Pinpoint the cell where the given text exists, returning its (x, y) midpoint coordinate. 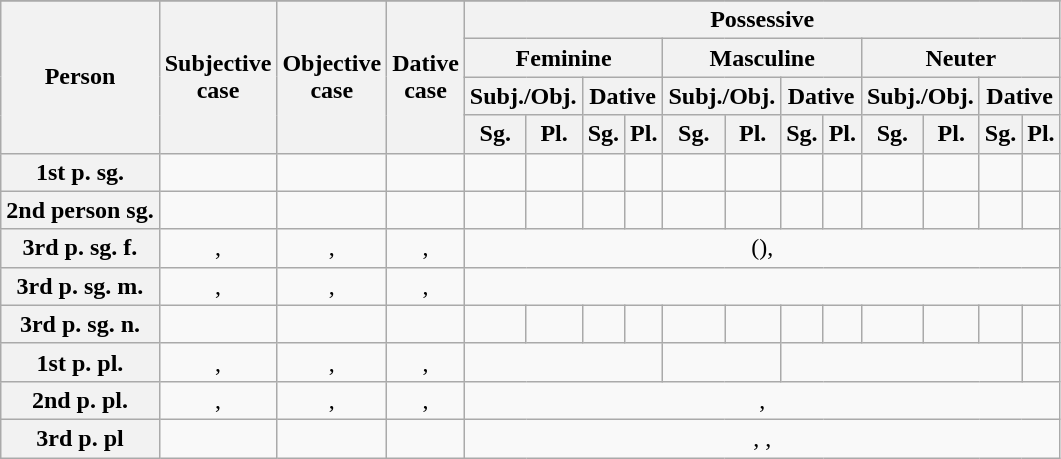
Person (80, 77)
Possessive (762, 20)
1st p. pl. (80, 362)
Neuter (960, 58)
Dativecase (426, 77)
3rd p. sg. n. (80, 324)
2nd p. pl. (80, 400)
3rd p. pl (80, 438)
3rd p. sg. m. (80, 286)
1st p. sg. (80, 172)
Objectivecase (332, 77)
Masculine (762, 58)
Feminine (564, 58)
2nd person sg. (80, 210)
(), (762, 248)
, , (762, 438)
Subjectivecase (218, 77)
3rd p. sg. f. (80, 248)
